Capture the cell that displays the provided text and extract its [x, y] central coordinate. 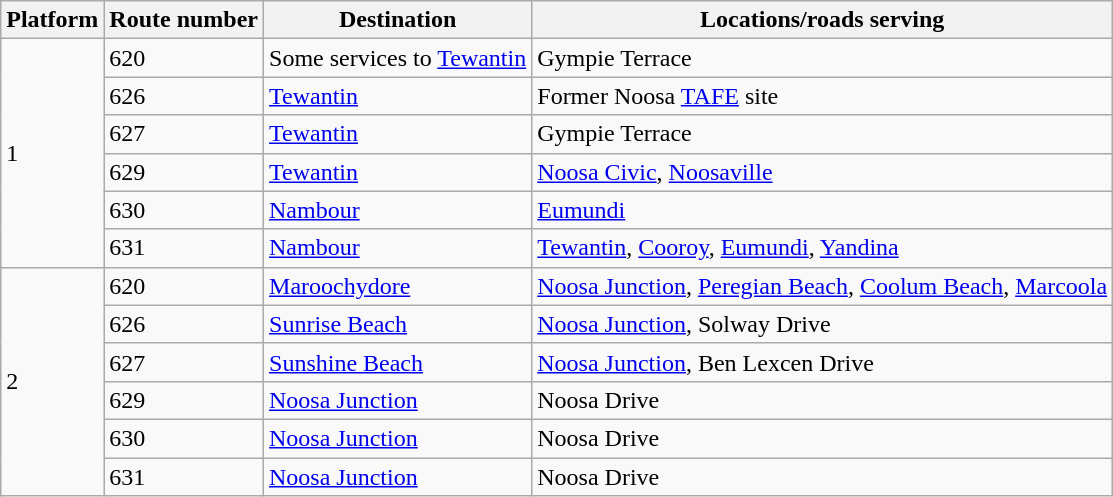
Former Noosa TAFE site [822, 96]
Maroochydore [398, 286]
Sunrise Beach [398, 324]
Sunshine Beach [398, 362]
Noosa Junction, Peregian Beach, Coolum Beach, Marcoola [822, 286]
Locations/roads serving [822, 20]
2 [52, 381]
Destination [398, 20]
Noosa Junction, Solway Drive [822, 324]
1 [52, 153]
Platform [52, 20]
Route number [184, 20]
Some services to Tewantin [398, 58]
Noosa Civic, Noosaville [822, 172]
Noosa Junction, Ben Lexcen Drive [822, 362]
Eumundi [822, 210]
Tewantin, Cooroy, Eumundi, Yandina [822, 248]
